Return [x, y] of the center of cell containing provided text 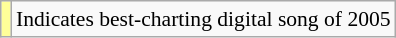
Indicates best-charting digital song of 2005 [204, 19]
